Provide the (X, Y) coordinate of the cell's center where the given text is located.  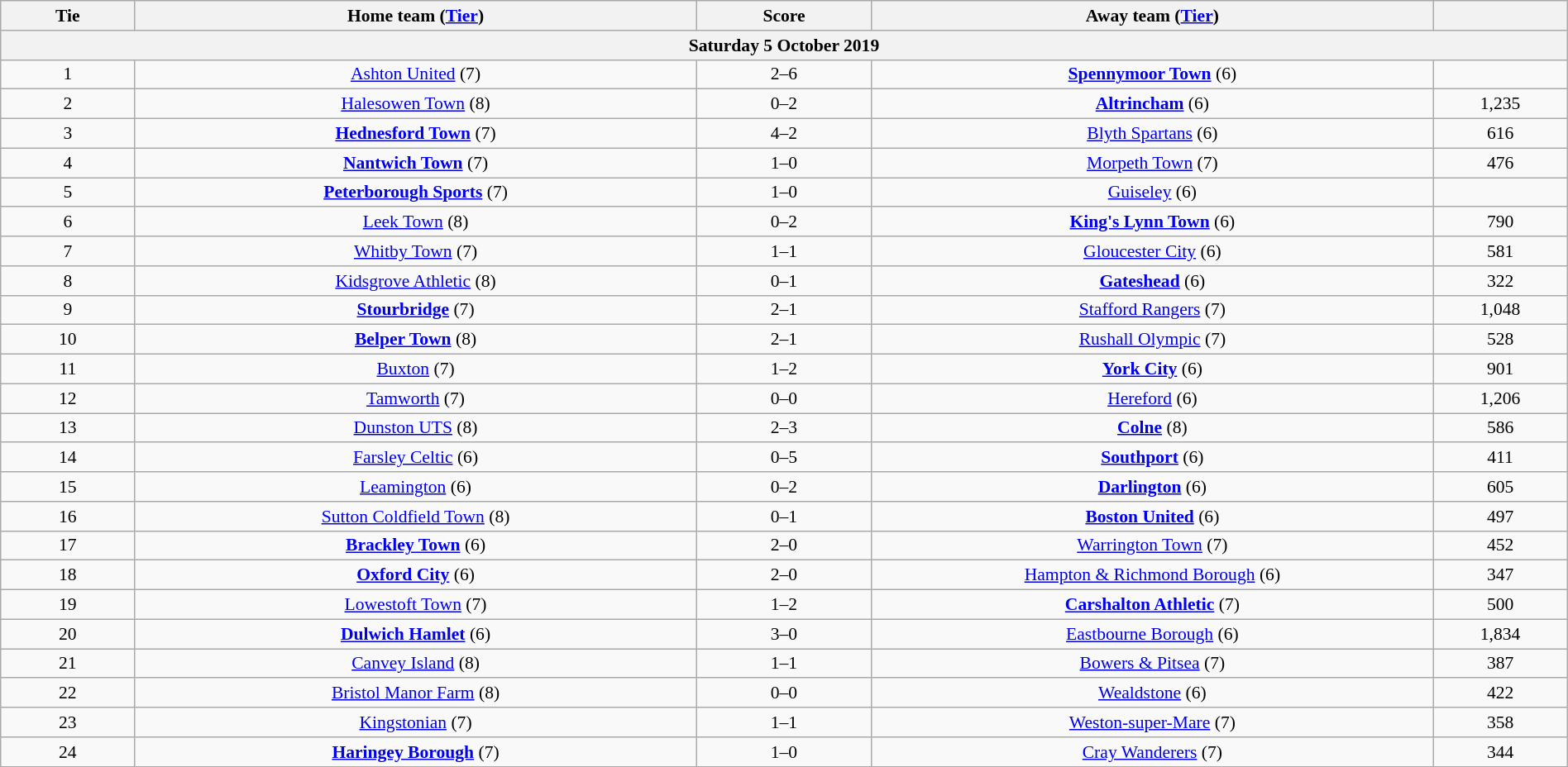
Tie (68, 16)
347 (1500, 575)
Bristol Manor Farm (8) (415, 693)
16 (68, 517)
422 (1500, 693)
790 (1500, 222)
3–0 (784, 634)
Boston United (6) (1153, 517)
5 (68, 193)
387 (1500, 664)
476 (1500, 163)
Farsley Celtic (6) (415, 458)
Darlington (6) (1153, 487)
14 (68, 458)
Canvey Island (8) (415, 664)
Colne (8) (1153, 428)
Dunston UTS (8) (415, 428)
Spennymoor Town (6) (1153, 74)
Gateshead (6) (1153, 281)
Tamworth (7) (415, 398)
452 (1500, 545)
Stafford Rangers (7) (1153, 310)
Morpeth Town (7) (1153, 163)
Haringey Borough (7) (415, 752)
1 (68, 74)
Southport (6) (1153, 458)
9 (68, 310)
15 (68, 487)
24 (68, 752)
Oxford City (6) (415, 575)
Belper Town (8) (415, 340)
17 (68, 545)
2 (68, 104)
500 (1500, 605)
Warrington Town (7) (1153, 545)
586 (1500, 428)
Ashton United (7) (415, 74)
Home team (Tier) (415, 16)
1,834 (1500, 634)
York City (6) (1153, 369)
23 (68, 722)
Hereford (6) (1153, 398)
19 (68, 605)
Bowers & Pitsea (7) (1153, 664)
Score (784, 16)
22 (68, 693)
4–2 (784, 134)
3 (68, 134)
7 (68, 251)
901 (1500, 369)
Nantwich Town (7) (415, 163)
Dulwich Hamlet (6) (415, 634)
Stourbridge (7) (415, 310)
10 (68, 340)
8 (68, 281)
Eastbourne Borough (6) (1153, 634)
1,048 (1500, 310)
Rushall Olympic (7) (1153, 340)
Leek Town (8) (415, 222)
1,235 (1500, 104)
344 (1500, 752)
Hampton & Richmond Borough (6) (1153, 575)
4 (68, 163)
Halesowen Town (8) (415, 104)
20 (68, 634)
Gloucester City (6) (1153, 251)
Kidsgrove Athletic (8) (415, 281)
Altrincham (6) (1153, 104)
12 (68, 398)
Wealdstone (6) (1153, 693)
605 (1500, 487)
2–3 (784, 428)
616 (1500, 134)
358 (1500, 722)
Hednesford Town (7) (415, 134)
11 (68, 369)
Saturday 5 October 2019 (784, 45)
13 (68, 428)
Leamington (6) (415, 487)
Guiseley (6) (1153, 193)
21 (68, 664)
Buxton (7) (415, 369)
581 (1500, 251)
1,206 (1500, 398)
Blyth Spartans (6) (1153, 134)
Kingstonian (7) (415, 722)
Cray Wanderers (7) (1153, 752)
King's Lynn Town (6) (1153, 222)
Away team (Tier) (1153, 16)
528 (1500, 340)
Sutton Coldfield Town (8) (415, 517)
Lowestoft Town (7) (415, 605)
6 (68, 222)
18 (68, 575)
Carshalton Athletic (7) (1153, 605)
411 (1500, 458)
322 (1500, 281)
0–5 (784, 458)
Brackley Town (6) (415, 545)
497 (1500, 517)
Whitby Town (7) (415, 251)
Peterborough Sports (7) (415, 193)
Weston-super-Mare (7) (1153, 722)
2–6 (784, 74)
